Search for the cell housing the specified text and yield its [X, Y] center coordinate. 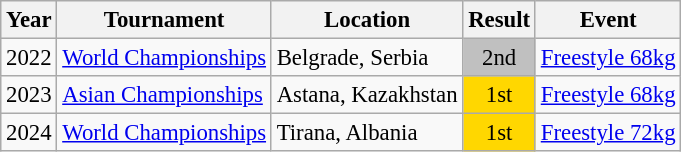
Result [500, 20]
2023 [29, 95]
Asian Championships [164, 95]
Freestyle 72kg [608, 133]
Tirana, Albania [367, 133]
2022 [29, 58]
2024 [29, 133]
Year [29, 20]
Tournament [164, 20]
Astana, Kazakhstan [367, 95]
Belgrade, Serbia [367, 58]
2nd [500, 58]
Event [608, 20]
Location [367, 20]
